Find where the given text appears and provide that cell's center as [X, Y] coordinate. 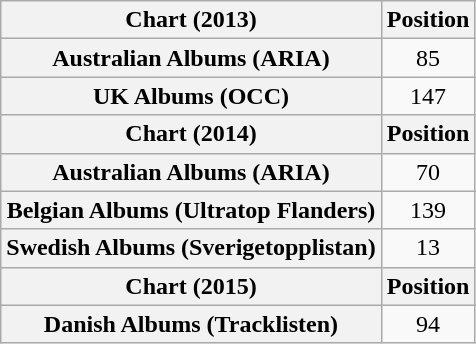
UK Albums (OCC) [191, 96]
Danish Albums (Tracklisten) [191, 324]
85 [428, 58]
147 [428, 96]
Swedish Albums (Sverigetopplistan) [191, 248]
Chart (2015) [191, 286]
94 [428, 324]
139 [428, 210]
13 [428, 248]
70 [428, 172]
Chart (2014) [191, 134]
Belgian Albums (Ultratop Flanders) [191, 210]
Chart (2013) [191, 20]
